Return [x, y] of the center of cell containing provided text 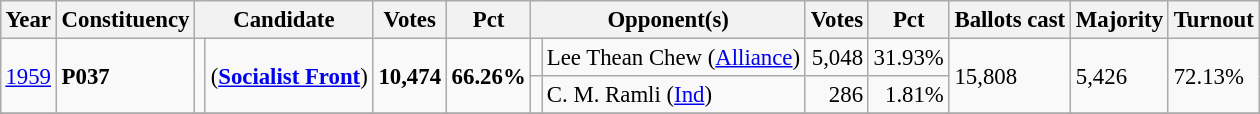
5,048 [836, 57]
66.26% [488, 76]
Year [28, 20]
5,426 [1119, 76]
1.81% [908, 95]
Lee Thean Chew (Alliance) [674, 57]
(Socialist Front) [289, 76]
286 [836, 95]
1959 [28, 76]
10,474 [410, 76]
Ballots cast [1010, 20]
Turnout [1214, 20]
31.93% [908, 57]
Opponent(s) [668, 20]
P037 [125, 76]
Constituency [125, 20]
Majority [1119, 20]
72.13% [1214, 76]
C. M. Ramli (Ind) [674, 95]
15,808 [1010, 76]
Candidate [284, 20]
